Identify which cell holds the provided text, then report its [x, y] central coordinate. 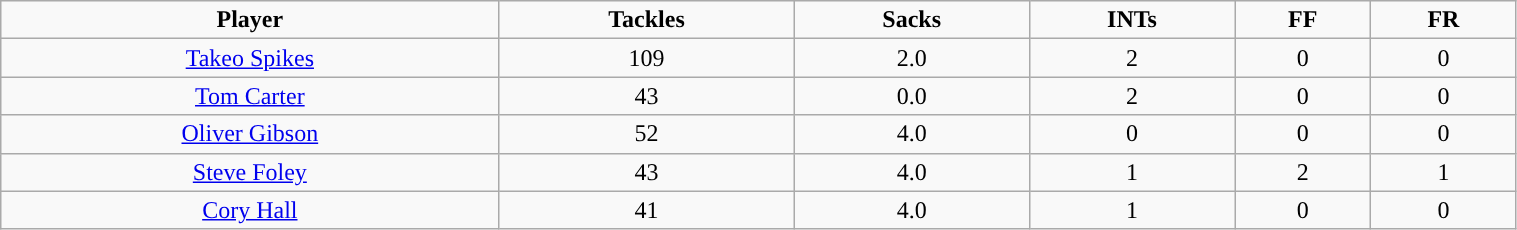
Cory Hall [250, 210]
Sacks [912, 20]
Tom Carter [250, 96]
109 [646, 58]
FF [1303, 20]
Takeo Spikes [250, 58]
FR [1444, 20]
2.0 [912, 58]
Tackles [646, 20]
INTs [1132, 20]
52 [646, 134]
Steve Foley [250, 172]
0.0 [912, 96]
Oliver Gibson [250, 134]
Player [250, 20]
41 [646, 210]
